For the text-containing cell, return its midpoint in [x, y] coordinate format. 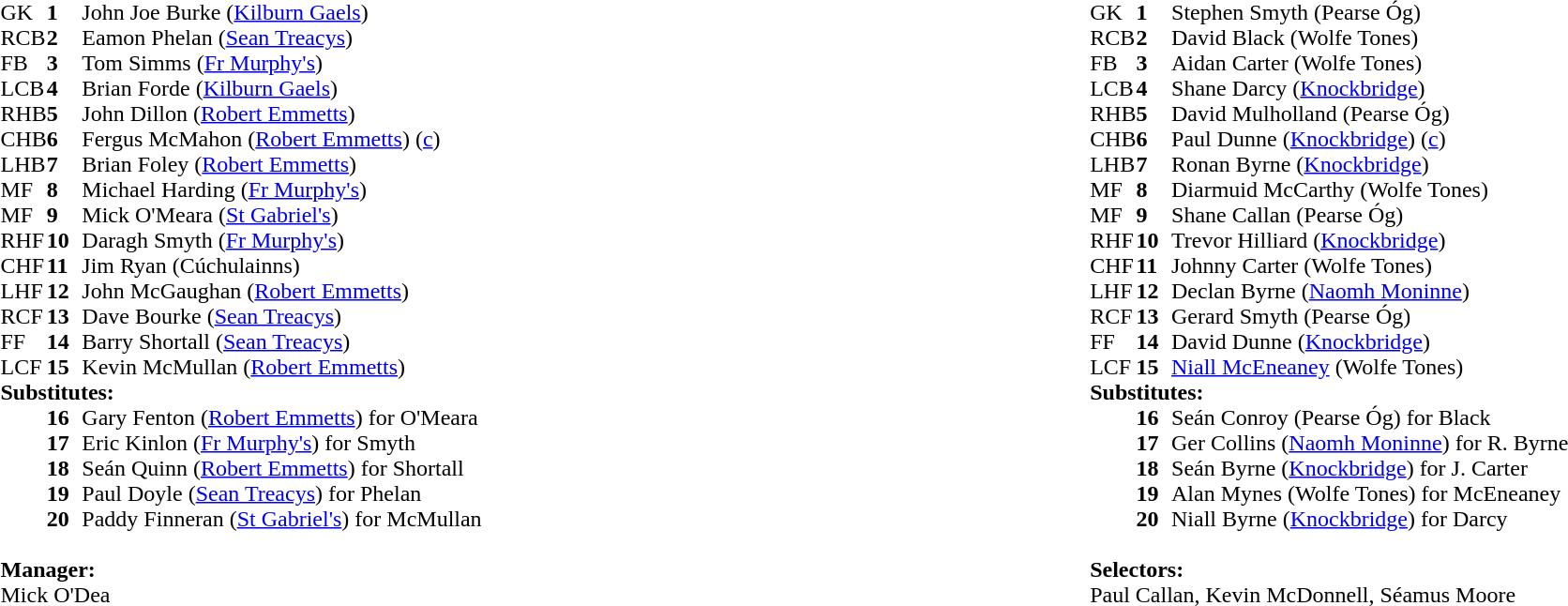
David Dunne (Knockbridge) [1369, 341]
Johnny Carter (Wolfe Tones) [1369, 266]
Stephen Smyth (Pearse Óg) [1369, 13]
John Dillon (Robert Emmetts) [281, 114]
John McGaughan (Robert Emmetts) [281, 291]
Niall Byrne (Knockbridge) for Darcy [1369, 520]
Seán Quinn (Robert Emmetts) for Shortall [281, 469]
Fergus McMahon (Robert Emmetts) (c) [281, 139]
Brian Foley (Robert Emmetts) [281, 165]
Declan Byrne (Naomh Moninne) [1369, 291]
Kevin McMullan (Robert Emmetts) [281, 368]
Diarmuid McCarthy (Wolfe Tones) [1369, 189]
Gerard Smyth (Pearse Óg) [1369, 317]
Daragh Smyth (Fr Murphy's) [281, 240]
Eamon Phelan (Sean Treacys) [281, 38]
David Black (Wolfe Tones) [1369, 38]
Paul Doyle (Sean Treacys) for Phelan [281, 493]
David Mulholland (Pearse Óg) [1369, 114]
Tom Simms (Fr Murphy's) [281, 64]
Gary Fenton (Robert Emmetts) for O'Meara [281, 418]
Paul Dunne (Knockbridge) (c) [1369, 139]
Alan Mynes (Wolfe Tones) for McEneaney [1369, 493]
Seán Byrne (Knockbridge) for J. Carter [1369, 469]
Brian Forde (Kilburn Gaels) [281, 88]
Ronan Byrne (Knockbridge) [1369, 165]
Jim Ryan (Cúchulainns) [281, 266]
Aidan Carter (Wolfe Tones) [1369, 64]
Eric Kinlon (Fr Murphy's) for Smyth [281, 443]
Barry Shortall (Sean Treacys) [281, 341]
Paddy Finneran (St Gabriel's) for McMullan [281, 520]
Mick O'Meara (St Gabriel's) [281, 216]
Manager: [240, 556]
Trevor Hilliard (Knockbridge) [1369, 240]
Selectors: [1329, 556]
Dave Bourke (Sean Treacys) [281, 317]
Shane Darcy (Knockbridge) [1369, 88]
Seán Conroy (Pearse Óg) for Black [1369, 418]
Michael Harding (Fr Murphy's) [281, 189]
Ger Collins (Naomh Moninne) for R. Byrne [1369, 443]
John Joe Burke (Kilburn Gaels) [281, 13]
Shane Callan (Pearse Óg) [1369, 216]
Niall McEneaney (Wolfe Tones) [1369, 368]
